Return the [x, y] coordinate for the center point of the cell that contains the specified text.  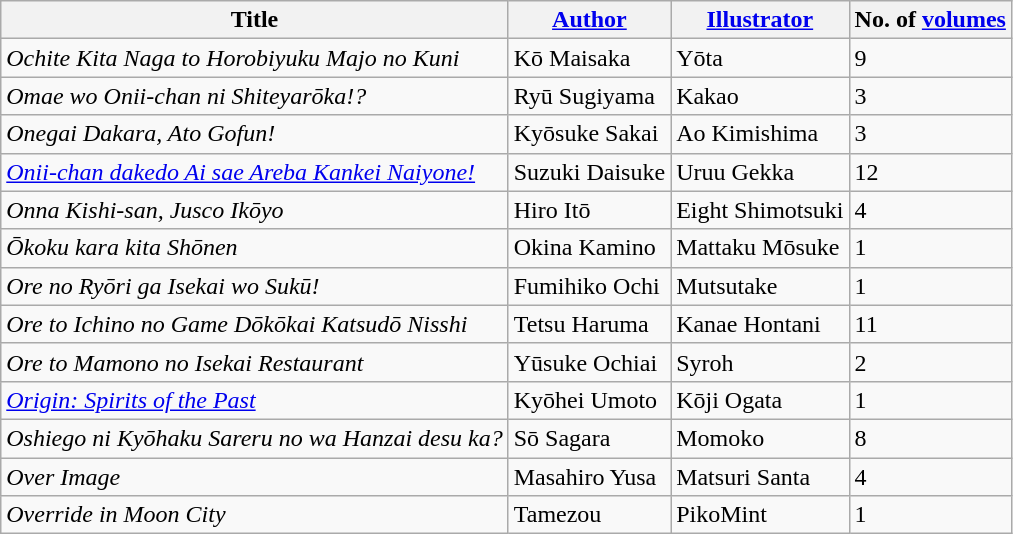
Hiro Itō [589, 210]
Sō Sagara [589, 438]
Onii-chan dakedo Ai sae Areba Kankei Naiyone! [254, 172]
12 [930, 172]
Kakao [760, 96]
Ore to Ichino no Game Dōkōkai Katsudō Nisshi [254, 324]
Eight Shimotsuki [760, 210]
Onegai Dakara, Ato Gofun! [254, 134]
Momoko [760, 438]
Omae wo Onii-chan ni Shiteyarōka!? [254, 96]
Yōta [760, 58]
Tamezou [589, 515]
Uruu Gekka [760, 172]
Mutsutake [760, 286]
Masahiro Yusa [589, 477]
Ao Kimishima [760, 134]
Title [254, 20]
Kō Maisaka [589, 58]
Okina Kamino [589, 248]
Ochite Kita Naga to Horobiyuku Majo no Kuni [254, 58]
Origin: Spirits of the Past [254, 400]
No. of volumes [930, 20]
Kyōhei Umoto [589, 400]
Onna Kishi-san, Jusco Ikōyo [254, 210]
Matsuri Santa [760, 477]
Syroh [760, 362]
PikoMint [760, 515]
2 [930, 362]
Mattaku Mōsuke [760, 248]
Kōji Ogata [760, 400]
Tetsu Haruma [589, 324]
Yūsuke Ochiai [589, 362]
Ore no Ryōri ga Isekai wo Sukū! [254, 286]
Kanae Hontani [760, 324]
Override in Moon City [254, 515]
Fumihiko Ochi [589, 286]
8 [930, 438]
9 [930, 58]
Oshiego ni Kyōhaku Sareru no wa Hanzai desu ka? [254, 438]
Ōkoku kara kita Shōnen [254, 248]
11 [930, 324]
Author [589, 20]
Suzuki Daisuke [589, 172]
Over Image [254, 477]
Illustrator [760, 20]
Kyōsuke Sakai [589, 134]
Ryū Sugiyama [589, 96]
Ore to Mamono no Isekai Restaurant [254, 362]
